Pinpoint the cell where the given text exists, returning its [X, Y] midpoint coordinate. 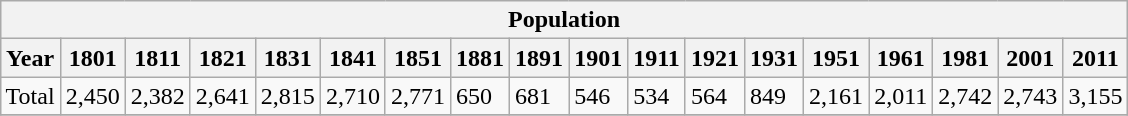
1821 [222, 58]
564 [714, 96]
1901 [598, 58]
1831 [288, 58]
534 [657, 96]
2,743 [1030, 96]
1891 [540, 58]
2011 [1096, 58]
2,011 [901, 96]
2,641 [222, 96]
Year [30, 58]
2,771 [418, 96]
1841 [352, 58]
849 [774, 96]
2,815 [288, 96]
2001 [1030, 58]
650 [480, 96]
1911 [657, 58]
1921 [714, 58]
1931 [774, 58]
Population [564, 20]
2,710 [352, 96]
2,161 [836, 96]
1951 [836, 58]
2,382 [158, 96]
2,450 [92, 96]
1961 [901, 58]
1881 [480, 58]
1811 [158, 58]
3,155 [1096, 96]
1801 [92, 58]
681 [540, 96]
1851 [418, 58]
2,742 [966, 96]
Total [30, 96]
1981 [966, 58]
546 [598, 96]
